Extract the (X, Y) coordinate from the center of the cell holding the provided text.  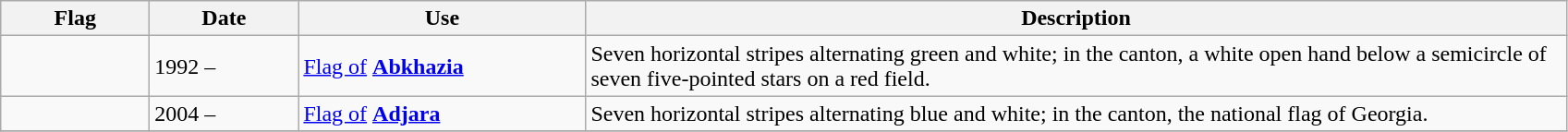
Description (1076, 18)
Seven horizontal stripes alternating green and white; in the canton, a white open hand below a semicircle of seven five-pointed stars on a red field. (1076, 66)
Date (224, 18)
Seven horizontal stripes alternating blue and white; in the canton, the national flag of Georgia. (1076, 114)
2004 – (224, 114)
1992 – (224, 66)
Flag of Adjara (442, 114)
Flag (76, 18)
Use (442, 18)
Flag of Abkhazia (442, 66)
